Identify which cell holds the provided text, then report its (x, y) central coordinate. 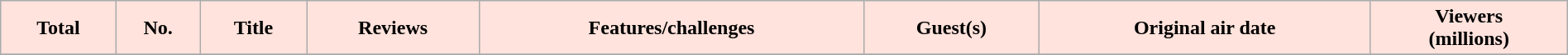
Reviews (394, 28)
No. (158, 28)
Total (58, 28)
Guest(s) (952, 28)
Original air date (1204, 28)
Title (253, 28)
Features/challenges (672, 28)
Viewers(millions) (1469, 28)
